From the cell containing the given text, extract its center point as (x, y) coordinate. 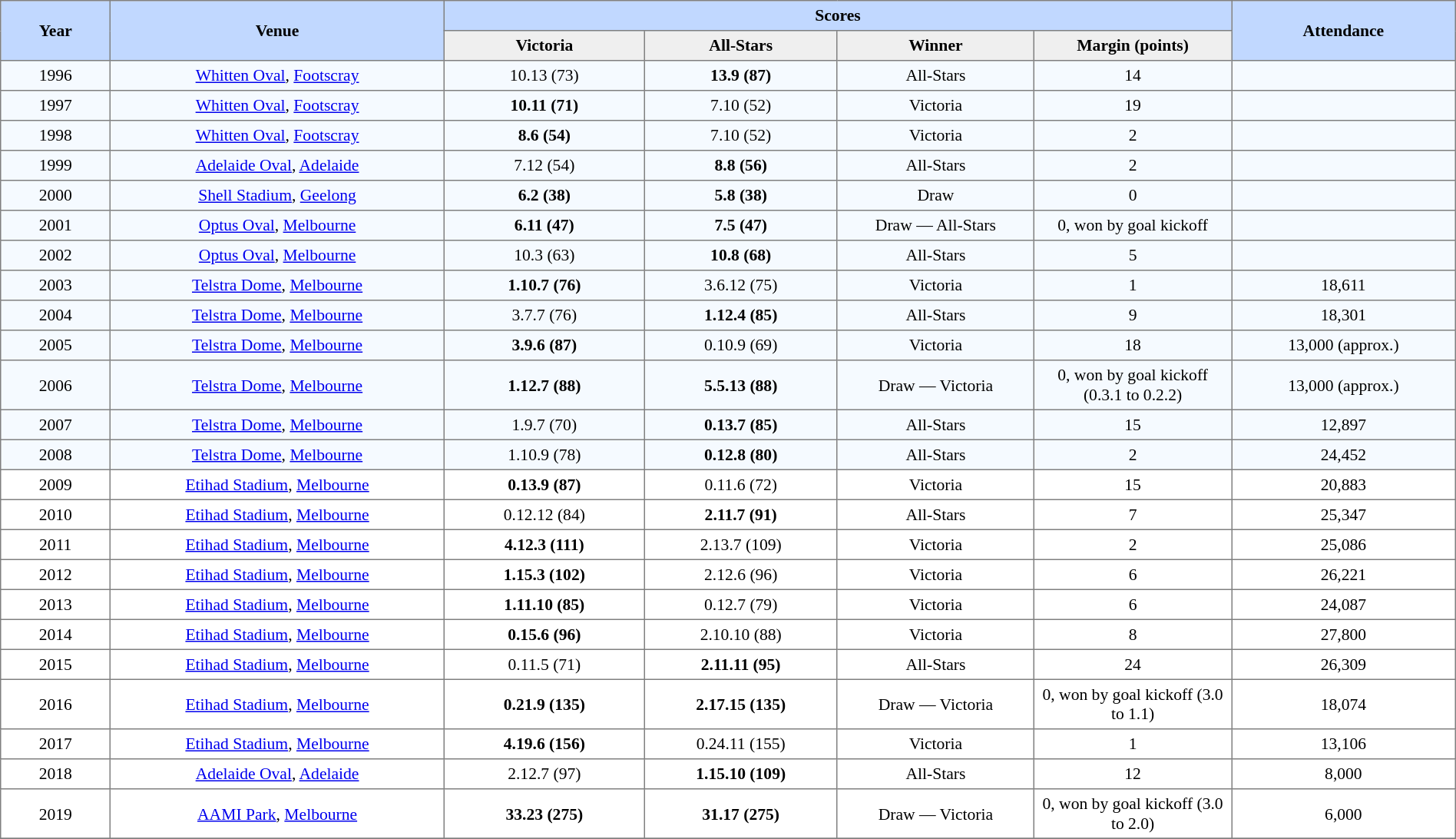
2000 (55, 195)
26,221 (1344, 575)
25,347 (1344, 515)
2004 (55, 315)
Shell Stadium, Geelong (278, 195)
1.10.7 (76) (544, 286)
0.10.9 (69) (740, 346)
1.12.7 (88) (544, 385)
2.11.7 (91) (740, 515)
2.11.11 (95) (740, 664)
6,000 (1344, 814)
25,086 (1344, 544)
27,800 (1344, 635)
2003 (55, 286)
6.2 (38) (544, 195)
1998 (55, 135)
2019 (55, 814)
Draw — All-Stars (935, 226)
13,106 (1344, 744)
19 (1133, 106)
33.23 (275) (544, 814)
Attendance (1344, 31)
8.6 (54) (544, 135)
2011 (55, 544)
0.13.7 (85) (740, 424)
0.12.12 (84) (544, 515)
24 (1133, 664)
7.12 (54) (544, 166)
24,452 (1344, 455)
1.11.10 (85) (544, 604)
8,000 (1344, 774)
0.11.5 (71) (544, 664)
1996 (55, 75)
AAMI Park, Melbourne (278, 814)
0 (1133, 195)
5.8 (38) (740, 195)
2016 (55, 704)
14 (1133, 75)
2.12.6 (96) (740, 575)
0, won by goal kickoff (1133, 226)
1.12.4 (85) (740, 315)
1.9.7 (70) (544, 424)
12 (1133, 774)
0.11.6 (72) (740, 484)
Year (55, 31)
2005 (55, 346)
3.6.12 (75) (740, 286)
1.15.3 (102) (544, 575)
1997 (55, 106)
0.15.6 (96) (544, 635)
24,087 (1344, 604)
2015 (55, 664)
2002 (55, 255)
0, won by goal kickoff (3.0 to 1.1) (1133, 704)
0.21.9 (135) (544, 704)
0, won by goal kickoff (3.0 to 2.0) (1133, 814)
2018 (55, 774)
2009 (55, 484)
0.12.8 (80) (740, 455)
18,611 (1344, 286)
2.17.15 (135) (740, 704)
Draw (935, 195)
0, won by goal kickoff (0.3.1 to 0.2.2) (1133, 385)
2001 (55, 226)
3.7.7 (76) (544, 315)
0.13.9 (87) (544, 484)
2012 (55, 575)
0.12.7 (79) (740, 604)
18,074 (1344, 704)
10.11 (71) (544, 106)
9 (1133, 315)
4.12.3 (111) (544, 544)
2.12.7 (97) (544, 774)
26,309 (1344, 664)
5.5.13 (88) (740, 385)
2013 (55, 604)
10.13 (73) (544, 75)
10.3 (63) (544, 255)
1.10.9 (78) (544, 455)
2.10.10 (88) (740, 635)
Venue (278, 31)
1999 (55, 166)
2007 (55, 424)
6.11 (47) (544, 226)
0.24.11 (155) (740, 744)
8.8 (56) (740, 166)
18,301 (1344, 315)
3.9.6 (87) (544, 346)
2006 (55, 385)
8 (1133, 635)
12,897 (1344, 424)
1.15.10 (109) (740, 774)
31.17 (275) (740, 814)
2017 (55, 744)
Scores (837, 15)
Winner (935, 46)
2008 (55, 455)
5 (1133, 255)
10.8 (68) (740, 255)
20,883 (1344, 484)
4.19.6 (156) (544, 744)
18 (1133, 346)
13.9 (87) (740, 75)
2.13.7 (109) (740, 544)
7 (1133, 515)
2014 (55, 635)
2010 (55, 515)
7.5 (47) (740, 226)
Margin (points) (1133, 46)
